Capture the cell that displays the provided text and extract its (x, y) central coordinate. 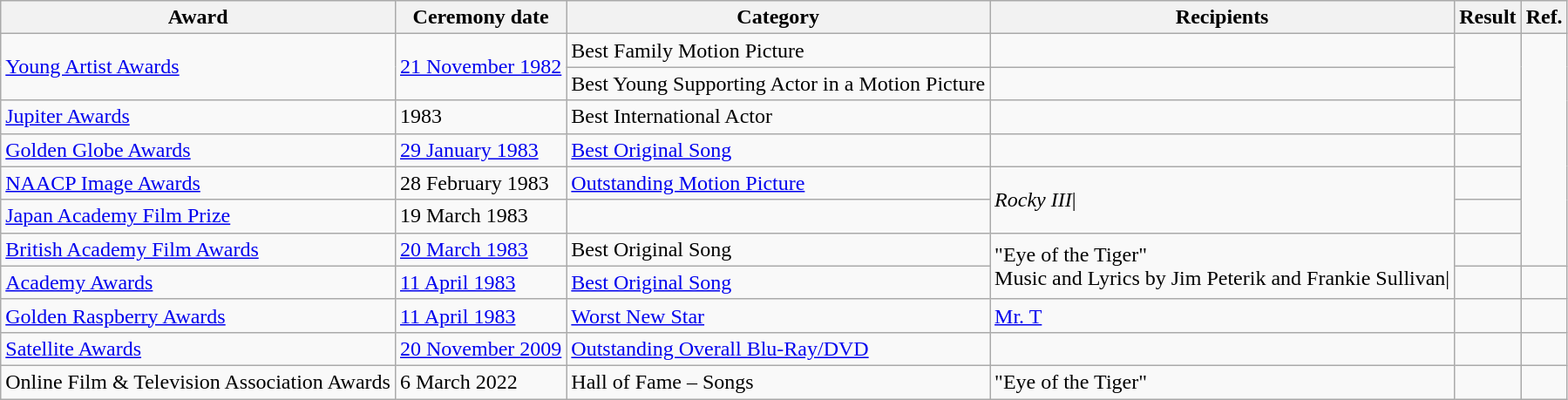
Jupiter Awards (199, 117)
Best International Actor (778, 117)
20 March 1983 (480, 249)
Outstanding Motion Picture (778, 183)
Young Artist Awards (199, 67)
Rocky III| (1222, 200)
Category (778, 17)
"Eye of the Tiger" Music and Lyrics by Jim Peterik and Frankie Sullivan| (1222, 266)
Hall of Fame – Songs (778, 382)
1983 (480, 117)
19 March 1983 (480, 216)
Golden Globe Awards (199, 150)
6 March 2022 (480, 382)
Academy Awards (199, 282)
Recipients (1222, 17)
28 February 1983 (480, 183)
Best Young Supporting Actor in a Motion Picture (778, 84)
Satellite Awards (199, 349)
Ceremony date (480, 17)
Outstanding Overall Blu-Ray/DVD (778, 349)
Online Film & Television Association Awards (199, 382)
Best Family Motion Picture (778, 51)
Worst New Star (778, 315)
Ref. (1544, 17)
Result (1488, 17)
NAACP Image Awards (199, 183)
Japan Academy Film Prize (199, 216)
Mr. T (1222, 315)
Golden Raspberry Awards (199, 315)
20 November 2009 (480, 349)
Award (199, 17)
29 January 1983 (480, 150)
British Academy Film Awards (199, 249)
"Eye of the Tiger" (1222, 382)
21 November 1982 (480, 67)
